Extract the (x, y) coordinate from the center of the cell holding the provided text.  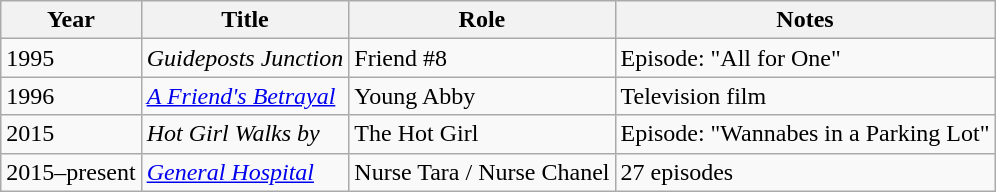
27 episodes (805, 172)
General Hospital (245, 172)
Friend #8 (482, 58)
Hot Girl Walks by (245, 134)
Episode: "All for One" (805, 58)
2015–present (71, 172)
Year (71, 20)
2015 (71, 134)
Television film (805, 96)
Episode: "Wannabes in a Parking Lot" (805, 134)
Role (482, 20)
The Hot Girl (482, 134)
Notes (805, 20)
A Friend's Betrayal (245, 96)
Young Abby (482, 96)
Guideposts Junction (245, 58)
Title (245, 20)
1995 (71, 58)
1996 (71, 96)
Nurse Tara / Nurse Chanel (482, 172)
